Detect which cell encompasses the target text, then output its (X, Y) center coordinate. 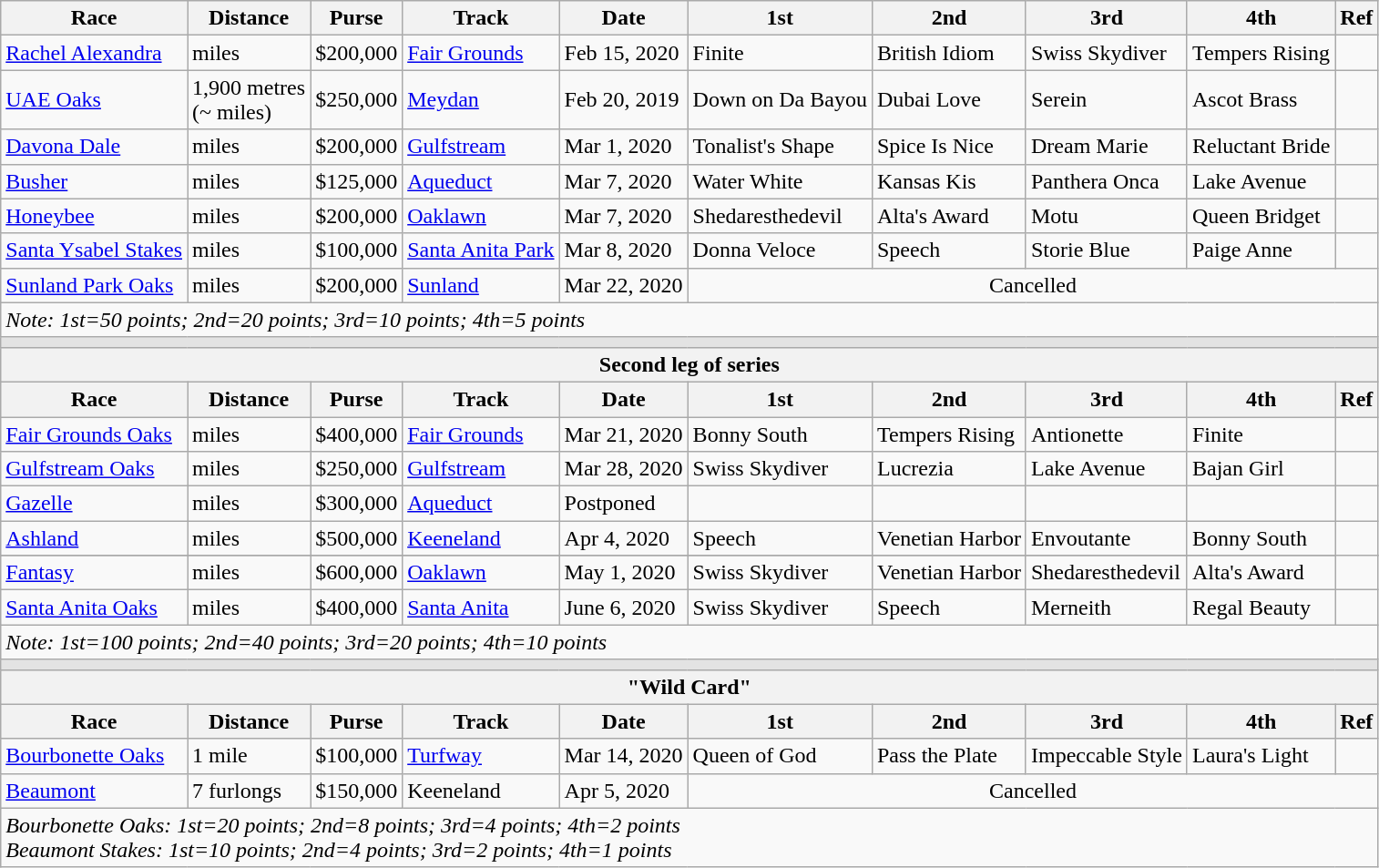
Santa Ysabel Stakes (95, 250)
Tonalist's Shape (780, 147)
Motu (1106, 216)
UAE Oaks (95, 100)
Queen Bridget (1261, 216)
Bourbonette Oaks: 1st=20 points; 2nd=8 points; 3rd=4 points; 4th=2 points Beaumont Stakes: 1st=10 points; 2nd=4 points; 3rd=2 points; 4th=1 points (689, 838)
Dream Marie (1106, 147)
Donna Veloce (780, 250)
May 1, 2020 (623, 573)
Rachel Alexandra (95, 53)
Meydan (481, 100)
Dubai Love (949, 100)
Storie Blue (1106, 250)
Feb 20, 2019 (623, 100)
Envoutante (1106, 538)
Fantasy (95, 573)
Mar 28, 2020 (623, 469)
$600,000 (357, 573)
Note: 1st=50 points; 2nd=20 points; 3rd=10 points; 4th=5 points (689, 320)
Feb 15, 2020 (623, 53)
Davona Dale (95, 147)
Turfway (481, 756)
June 6, 2020 (623, 608)
"Wild Card" (689, 687)
Mar 22, 2020 (623, 285)
$125,000 (357, 181)
Spice Is Nice (949, 147)
Santa Anita Park (481, 250)
7 furlongs (250, 791)
Honeybee (95, 216)
Mar 1, 2020 (623, 147)
Laura's Light (1261, 756)
Down on Da Bayou (780, 100)
$300,000 (357, 504)
Busher (95, 181)
Sunland (481, 285)
1 mile (250, 756)
Apr 5, 2020 (623, 791)
Ascot Brass (1261, 100)
Impeccable Style (1106, 756)
Sunland Park Oaks (95, 285)
British Idiom (949, 53)
Panthera Onca (1106, 181)
Pass the Plate (949, 756)
Mar 21, 2020 (623, 434)
Lucrezia (949, 469)
$500,000 (357, 538)
$150,000 (357, 791)
Bajan Girl (1261, 469)
Kansas Kis (949, 181)
Queen of God (780, 756)
Merneith (1106, 608)
Note: 1st=100 points; 2nd=40 points; 3rd=20 points; 4th=10 points (689, 642)
Second leg of series (689, 364)
Mar 14, 2020 (623, 756)
Mar 8, 2020 (623, 250)
Paige Anne (1261, 250)
Regal Beauty (1261, 608)
Postponed (623, 504)
Santa Anita (481, 608)
Bourbonette Oaks (95, 756)
Gazelle (95, 504)
Gulfstream Oaks (95, 469)
Water White (780, 181)
Ashland (95, 538)
Santa Anita Oaks (95, 608)
Antionette (1106, 434)
Serein (1106, 100)
Apr 4, 2020 (623, 538)
Fair Grounds Oaks (95, 434)
Reluctant Bride (1261, 147)
Beaumont (95, 791)
1,900 metres(~ miles) (250, 100)
